Identify which cell holds the provided text, then report its [X, Y] central coordinate. 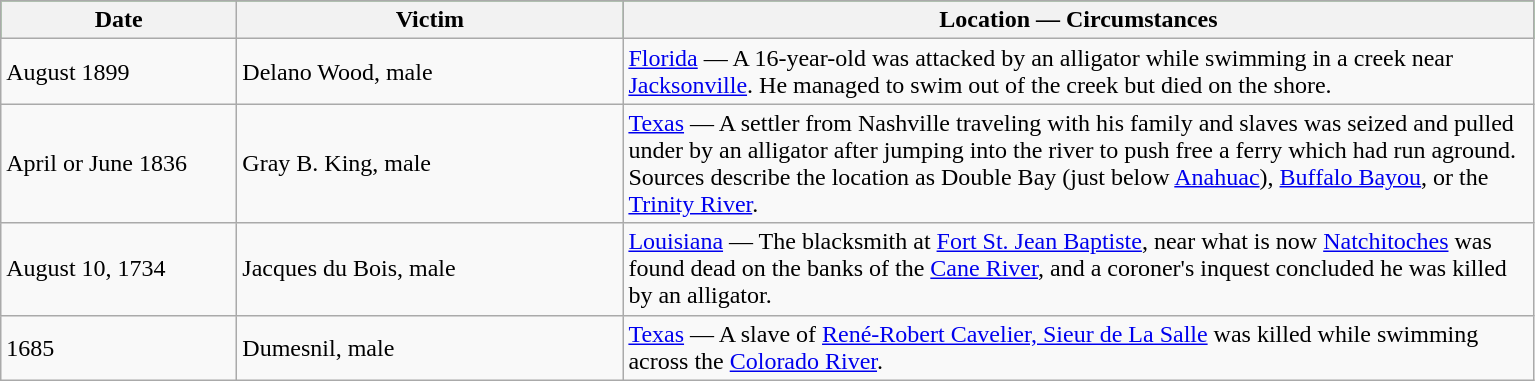
Date [119, 20]
Delano Wood, male [430, 72]
April or June 1836 [119, 164]
Location — Circumstances [1078, 20]
1685 [119, 348]
Dumesnil, male [430, 348]
Gray B. King, male [430, 164]
Texas — A slave of René-Robert Cavelier, Sieur de La Salle was killed while swimming across the Colorado River. [1078, 348]
August 1899 [119, 72]
August 10, 1734 [119, 269]
Victim [430, 20]
Jacques du Bois, male [430, 269]
